Locate the cell with the specified text and output its [x, y] center coordinate. 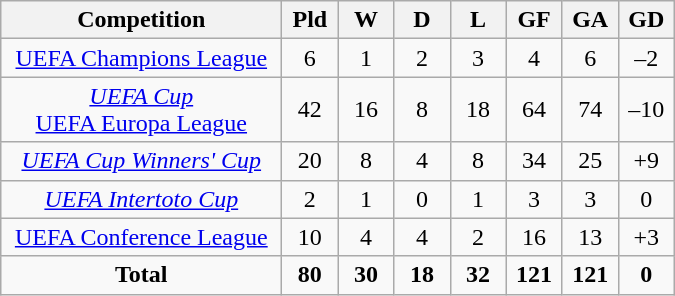
34 [534, 161]
L [478, 20]
UEFA Intertoto Cup [142, 199]
20 [310, 161]
GD [646, 20]
+9 [646, 161]
+3 [646, 237]
D [422, 20]
64 [534, 110]
80 [310, 275]
Competition [142, 20]
GF [534, 20]
10 [310, 237]
74 [590, 110]
–2 [646, 58]
Pld [310, 20]
W [366, 20]
UEFA Conference League [142, 237]
32 [478, 275]
30 [366, 275]
UEFA Cup Winners' Cup [142, 161]
13 [590, 237]
42 [310, 110]
UEFA Champions League [142, 58]
25 [590, 161]
–10 [646, 110]
Total [142, 275]
GA [590, 20]
UEFA Cup UEFA Europa League [142, 110]
